Provide the (X, Y) coordinate of the cell's center where the given text is located.  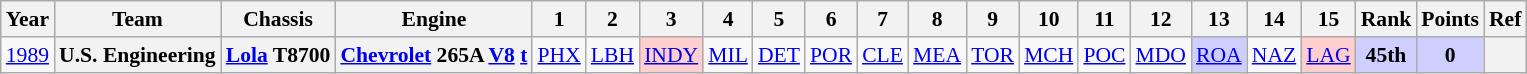
0 (1450, 55)
LBH (612, 55)
CLE (882, 55)
DET (779, 55)
1 (558, 19)
NAZ (1274, 55)
5 (779, 19)
4 (728, 19)
Ref (1505, 19)
Chevrolet 265A V8 t (434, 55)
Points (1450, 19)
TOR (992, 55)
INDY (671, 55)
3 (671, 19)
2 (612, 19)
12 (1162, 19)
MCH (1048, 55)
1989 (28, 55)
MDO (1162, 55)
9 (992, 19)
11 (1104, 19)
Engine (434, 19)
MIL (728, 55)
Rank (1386, 19)
45th (1386, 55)
13 (1219, 19)
MEA (937, 55)
PHX (558, 55)
Team (138, 19)
LAG (1328, 55)
Chassis (278, 19)
6 (831, 19)
U.S. Engineering (138, 55)
14 (1274, 19)
POC (1104, 55)
POR (831, 55)
15 (1328, 19)
Year (28, 19)
10 (1048, 19)
ROA (1219, 55)
7 (882, 19)
8 (937, 19)
Lola T8700 (278, 55)
